Determine the [X, Y] coordinate at the center of the cell enclosing the given text.  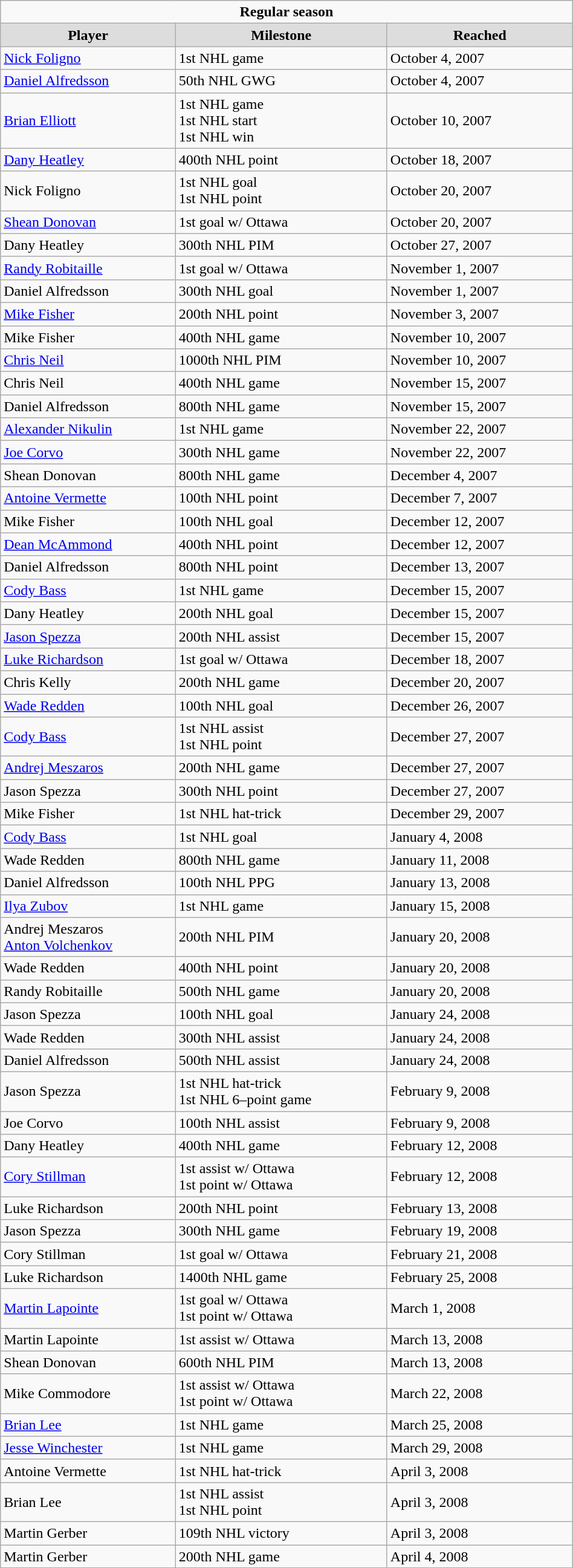
1400th NHL game [281, 1277]
Andrej MeszarosAnton Volchenkov [88, 937]
Milestone [281, 35]
800th NHL point [281, 567]
300th NHL goal [281, 291]
December 7, 2007 [480, 498]
January 13, 2008 [480, 883]
January 15, 2008 [480, 906]
Reached [480, 35]
100th NHL assist [281, 1123]
October 27, 2007 [480, 245]
Brian Elliott [88, 120]
December 20, 2007 [480, 682]
December 18, 2007 [480, 659]
December 4, 2007 [480, 475]
Chris Kelly [88, 682]
1st NHL hat-trick1st NHL 6–point game [281, 1091]
Ilya Zubov [88, 906]
1st goal w/ Ottawa1st point w/ Ottawa [281, 1309]
500th NHL assist [281, 1060]
1000th NHL PIM [281, 360]
March 1, 2008 [480, 1309]
December 26, 2007 [480, 706]
50th NHL GWG [281, 81]
1st NHL goal1st NHL point [281, 191]
Mike Commodore [88, 1393]
March 25, 2008 [480, 1425]
October 10, 2007 [480, 120]
Jesse Winchester [88, 1448]
109th NHL victory [281, 1533]
Player [88, 35]
December 29, 2007 [480, 814]
March 22, 2008 [480, 1393]
October 18, 2007 [480, 160]
November 3, 2007 [480, 314]
200th NHL PIM [281, 937]
600th NHL PIM [281, 1362]
100th NHL PPG [281, 883]
Regular season [286, 12]
Alexander Nikulin [88, 429]
December 13, 2007 [480, 567]
Andrej Meszaros [88, 768]
100th NHL point [281, 498]
500th NHL game [281, 991]
March 29, 2008 [480, 1448]
January 11, 2008 [480, 860]
January 4, 2008 [480, 837]
300th NHL assist [281, 1037]
April 4, 2008 [480, 1556]
300th NHL PIM [281, 245]
Dean McAmmond [88, 544]
1st NHL game1st NHL start1st NHL win [281, 120]
February 21, 2008 [480, 1254]
February 13, 2008 [480, 1208]
200th NHL assist [281, 636]
300th NHL point [281, 791]
February 25, 2008 [480, 1277]
February 19, 2008 [480, 1231]
1st NHL goal [281, 837]
200th NHL goal [281, 613]
1st assist w/ Ottawa [281, 1339]
